Locate the cell with the specified text and output its [X, Y] center coordinate. 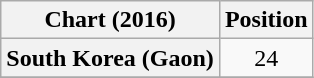
Chart (2016) [110, 20]
South Korea (Gaon) [110, 58]
24 [266, 58]
Position [266, 20]
